Search for the cell housing the specified text and yield its (x, y) center coordinate. 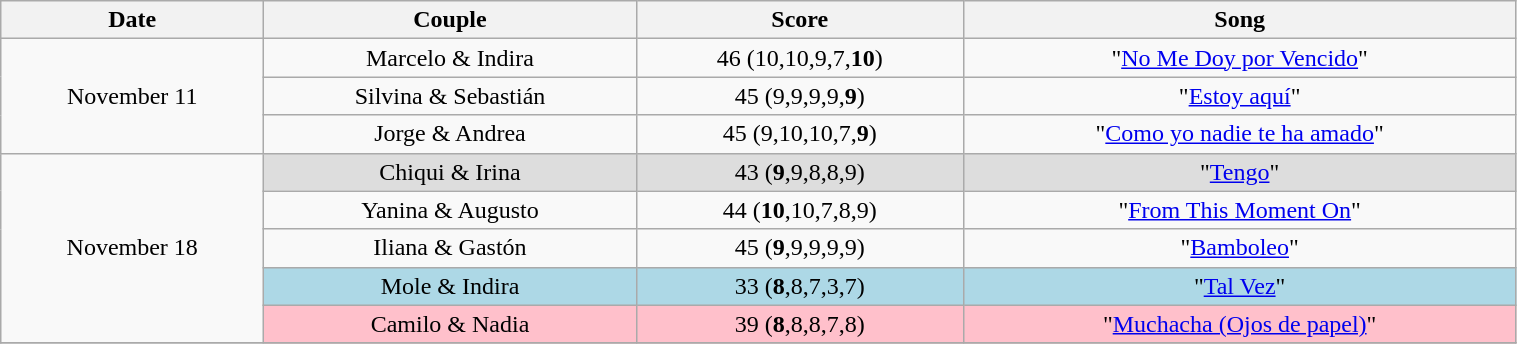
"From This Moment On" (1240, 210)
Camilo & Nadia (450, 324)
46 (10,10,9,7,10) (800, 58)
Iliana & Gastón (450, 248)
"Bamboleo" (1240, 248)
33 (8,8,7,3,7) (800, 286)
45 (9,10,10,7,9) (800, 134)
"Tal Vez" (1240, 286)
Jorge & Andrea (450, 134)
"Estoy aquí" (1240, 96)
"Tengo" (1240, 172)
43 (9,9,8,8,9) (800, 172)
Song (1240, 20)
Marcelo & Indira (450, 58)
Date (132, 20)
"No Me Doy por Vencido" (1240, 58)
Silvina & Sebastián (450, 96)
"Como yo nadie te ha amado" (1240, 134)
39 (8,8,8,7,8) (800, 324)
Mole & Indira (450, 286)
Score (800, 20)
November 18 (132, 248)
44 (10,10,7,8,9) (800, 210)
"Muchacha (Ojos de papel)" (1240, 324)
November 11 (132, 96)
Couple (450, 20)
Yanina & Augusto (450, 210)
Chiqui & Irina (450, 172)
